Search for the cell housing the specified text and yield its (x, y) center coordinate. 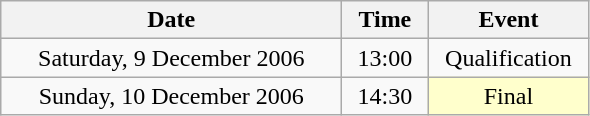
Final (508, 96)
Event (508, 20)
Sunday, 10 December 2006 (172, 96)
Saturday, 9 December 2006 (172, 58)
Qualification (508, 58)
14:30 (385, 96)
Date (172, 20)
Time (385, 20)
13:00 (385, 58)
